Capture the cell that displays the provided text and extract its [x, y] central coordinate. 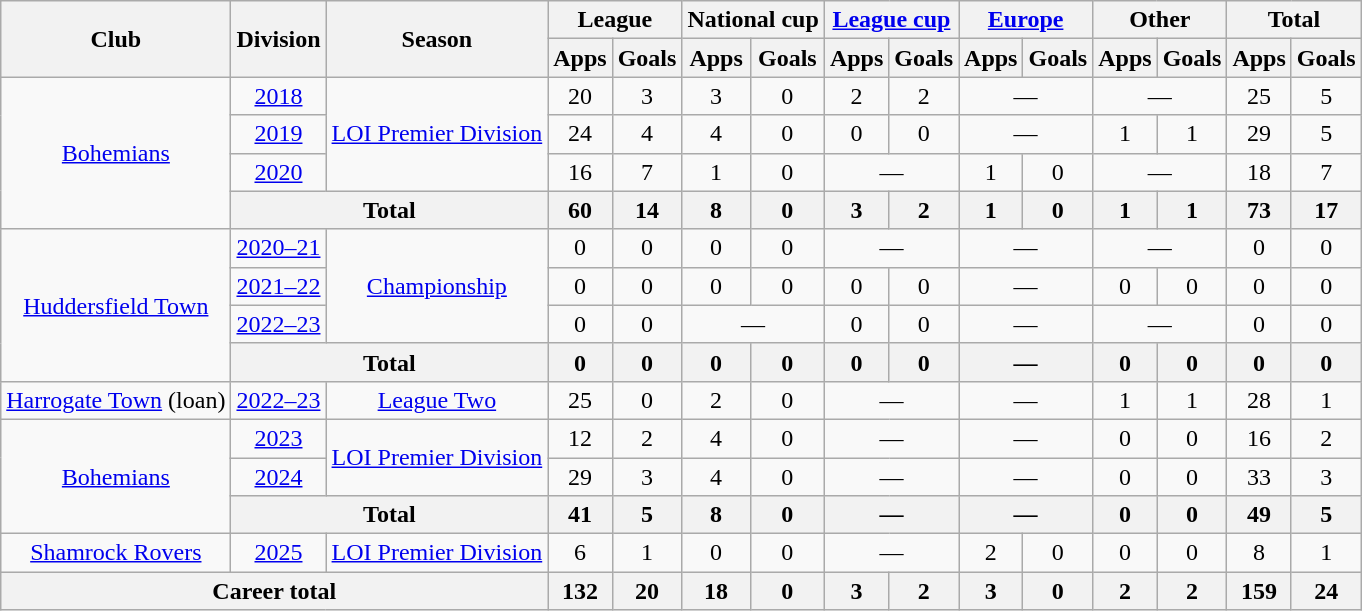
159 [1259, 591]
League Two [437, 400]
Division [278, 39]
132 [580, 591]
2024 [278, 477]
Huddersfield Town [116, 305]
2020 [278, 172]
17 [1326, 210]
Club [116, 39]
2023 [278, 438]
6 [580, 553]
60 [580, 210]
League [615, 20]
Harrogate Town (loan) [116, 400]
Other [1160, 20]
49 [1259, 515]
41 [580, 515]
2020–21 [278, 248]
2021–22 [278, 286]
28 [1259, 400]
73 [1259, 210]
12 [580, 438]
League cup [891, 20]
Career total [274, 591]
National cup [753, 20]
2025 [278, 553]
Europe [1026, 20]
14 [647, 210]
Season [437, 39]
2019 [278, 134]
Shamrock Rovers [116, 553]
33 [1259, 477]
Championship [437, 286]
2018 [278, 96]
